Detect which cell encompasses the target text, then output its (X, Y) center coordinate. 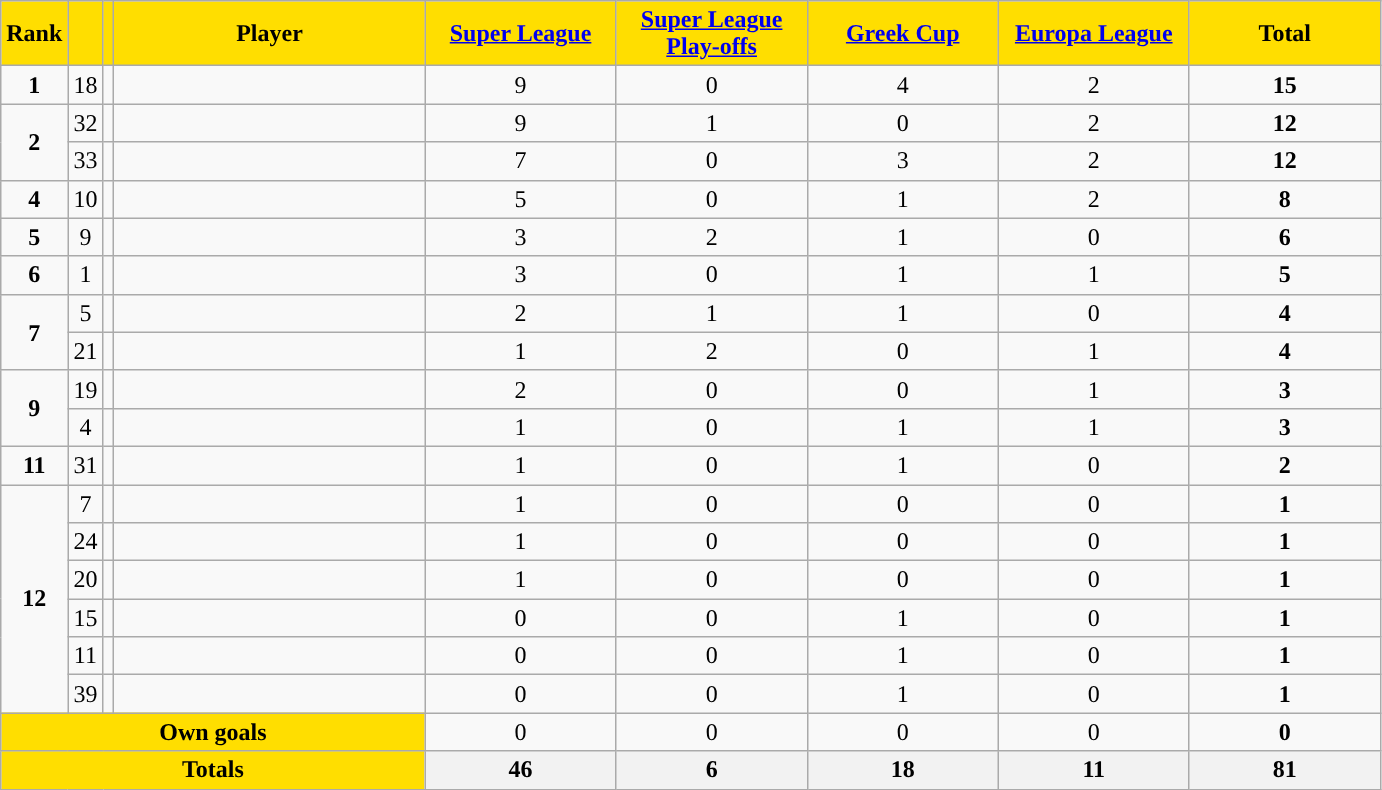
19 (86, 389)
8 (1284, 199)
20 (86, 580)
Totals (213, 770)
39 (86, 694)
24 (86, 542)
46 (520, 770)
81 (1284, 770)
Rank (34, 34)
Own goals (213, 732)
32 (86, 123)
Player (270, 34)
Super League Play-offs (712, 34)
33 (86, 161)
10 (86, 199)
31 (86, 465)
Total (1284, 34)
Greek Cup (902, 34)
Europa League (1094, 34)
21 (86, 351)
Super League (520, 34)
